Pinpoint the cell where the given text exists, returning its [X, Y] midpoint coordinate. 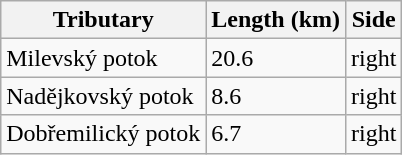
Tributary [104, 20]
Milevský potok [104, 58]
6.7 [276, 134]
Nadějkovský potok [104, 96]
Side [374, 20]
Dobřemilický potok [104, 134]
20.6 [276, 58]
8.6 [276, 96]
Length (km) [276, 20]
